Output the [x, y] coordinate of the center of the cell containing the given text.  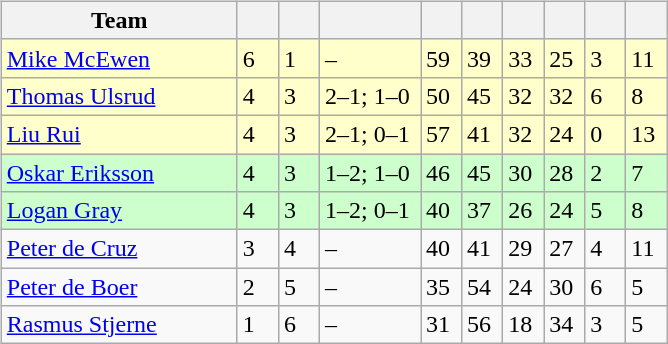
Team [119, 20]
13 [646, 134]
46 [440, 173]
28 [564, 173]
Oskar Eriksson [119, 173]
0 [606, 134]
Peter de Cruz [119, 249]
35 [440, 287]
31 [440, 325]
50 [440, 96]
37 [482, 211]
56 [482, 325]
1–2; 0–1 [370, 211]
Mike McEwen [119, 58]
2–1; 0–1 [370, 134]
Rasmus Stjerne [119, 325]
2–1; 1–0 [370, 96]
57 [440, 134]
Liu Rui [119, 134]
Logan Gray [119, 211]
34 [564, 325]
25 [564, 58]
Peter de Boer [119, 287]
1–2; 1–0 [370, 173]
33 [524, 58]
Thomas Ulsrud [119, 96]
26 [524, 211]
27 [564, 249]
18 [524, 325]
54 [482, 287]
39 [482, 58]
29 [524, 249]
59 [440, 58]
7 [646, 173]
